Identify which cell holds the provided text, then report its (X, Y) central coordinate. 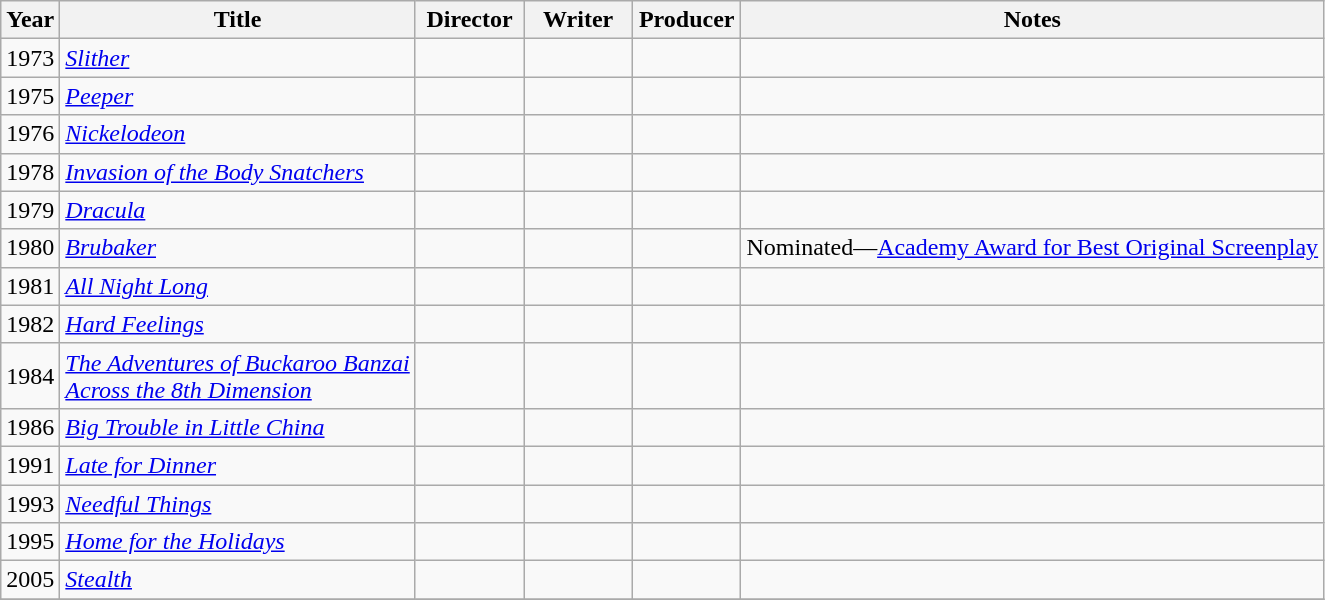
1980 (30, 248)
Producer (686, 20)
Home for the Holidays (238, 542)
Late for Dinner (238, 465)
1991 (30, 465)
All Night Long (238, 286)
Needful Things (238, 503)
Slither (238, 58)
Invasion of the Body Snatchers (238, 172)
1995 (30, 542)
Dracula (238, 210)
Notes (1032, 20)
1975 (30, 96)
1986 (30, 427)
1982 (30, 324)
Peeper (238, 96)
2005 (30, 580)
1981 (30, 286)
The Adventures of Buckaroo BanzaiAcross the 8th Dimension (238, 376)
Stealth (238, 580)
Hard Feelings (238, 324)
Writer (578, 20)
1973 (30, 58)
Title (238, 20)
1979 (30, 210)
1993 (30, 503)
Director (470, 20)
Brubaker (238, 248)
Big Trouble in Little China (238, 427)
1978 (30, 172)
Nominated—Academy Award for Best Original Screenplay (1032, 248)
Year (30, 20)
1984 (30, 376)
Nickelodeon (238, 134)
1976 (30, 134)
